Search for the cell housing the specified text and yield its (x, y) center coordinate. 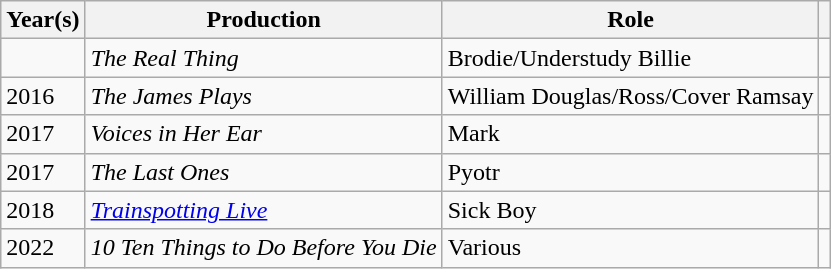
10 Ten Things to Do Before You Die (264, 248)
2022 (43, 248)
2018 (43, 210)
Various (630, 248)
Role (630, 20)
The James Plays (264, 96)
Trainspotting Live (264, 210)
Production (264, 20)
The Last Ones (264, 172)
The Real Thing (264, 58)
Mark (630, 134)
William Douglas/Ross/Cover Ramsay (630, 96)
Voices in Her Ear (264, 134)
Pyotr (630, 172)
Brodie/Understudy Billie (630, 58)
Year(s) (43, 20)
2016 (43, 96)
Sick Boy (630, 210)
